Capture the cell that displays the provided text and extract its (x, y) central coordinate. 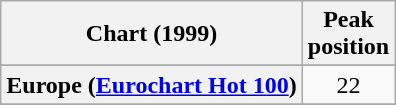
22 (348, 85)
Chart (1999) (152, 34)
Europe (Eurochart Hot 100) (152, 85)
Peakposition (348, 34)
